Detect which cell encompasses the target text, then output its (x, y) center coordinate. 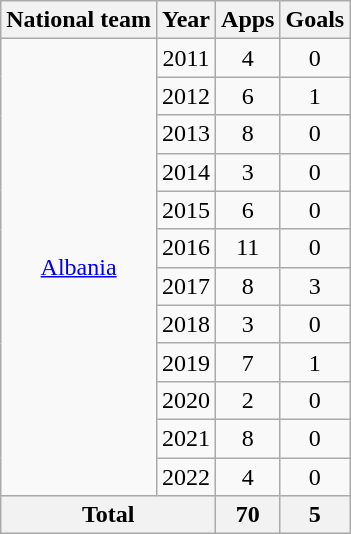
Year (186, 20)
2015 (186, 210)
2017 (186, 286)
Goals (315, 20)
70 (248, 515)
2022 (186, 477)
Albania (79, 268)
2018 (186, 324)
2021 (186, 438)
2019 (186, 362)
2013 (186, 134)
Apps (248, 20)
National team (79, 20)
Total (108, 515)
2014 (186, 172)
11 (248, 248)
2020 (186, 400)
2012 (186, 96)
7 (248, 362)
2016 (186, 248)
2011 (186, 58)
2 (248, 400)
5 (315, 515)
